Extract the [x, y] coordinate from the center of the cell holding the provided text.  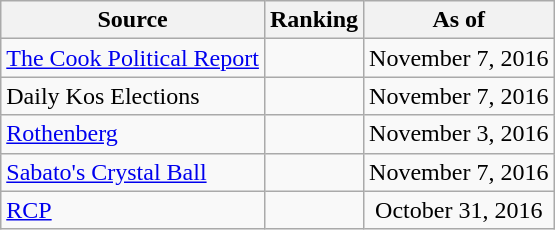
Rothenberg [133, 134]
Sabato's Crystal Ball [133, 172]
Daily Kos Elections [133, 96]
October 31, 2016 [459, 210]
As of [459, 20]
Ranking [314, 20]
The Cook Political Report [133, 58]
November 3, 2016 [459, 134]
RCP [133, 210]
Source [133, 20]
